Find where the given text appears and provide that cell's center as [x, y] coordinate. 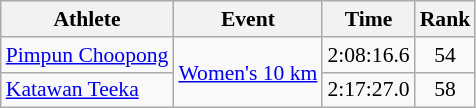
54 [446, 55]
58 [446, 90]
Athlete [88, 19]
2:08:16.6 [368, 55]
Katawan Teeka [88, 90]
Women's 10 km [248, 72]
Time [368, 19]
Rank [446, 19]
Pimpun Choopong [88, 55]
Event [248, 19]
2:17:27.0 [368, 90]
